Extract the (x, y) coordinate from the center of the cell holding the provided text.  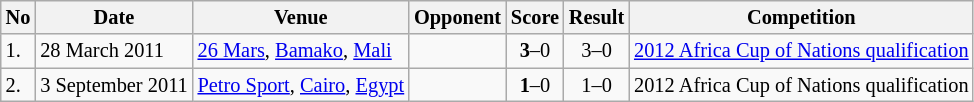
Competition (801, 17)
Date (114, 17)
Result (596, 17)
Petro Sport, Cairo, Egypt (301, 85)
Score (535, 17)
No (18, 17)
1. (18, 51)
Opponent (458, 17)
Venue (301, 17)
26 Mars, Bamako, Mali (301, 51)
3 September 2011 (114, 85)
28 March 2011 (114, 51)
2. (18, 85)
